Extract the (x, y) coordinate from the center of the cell holding the provided text.  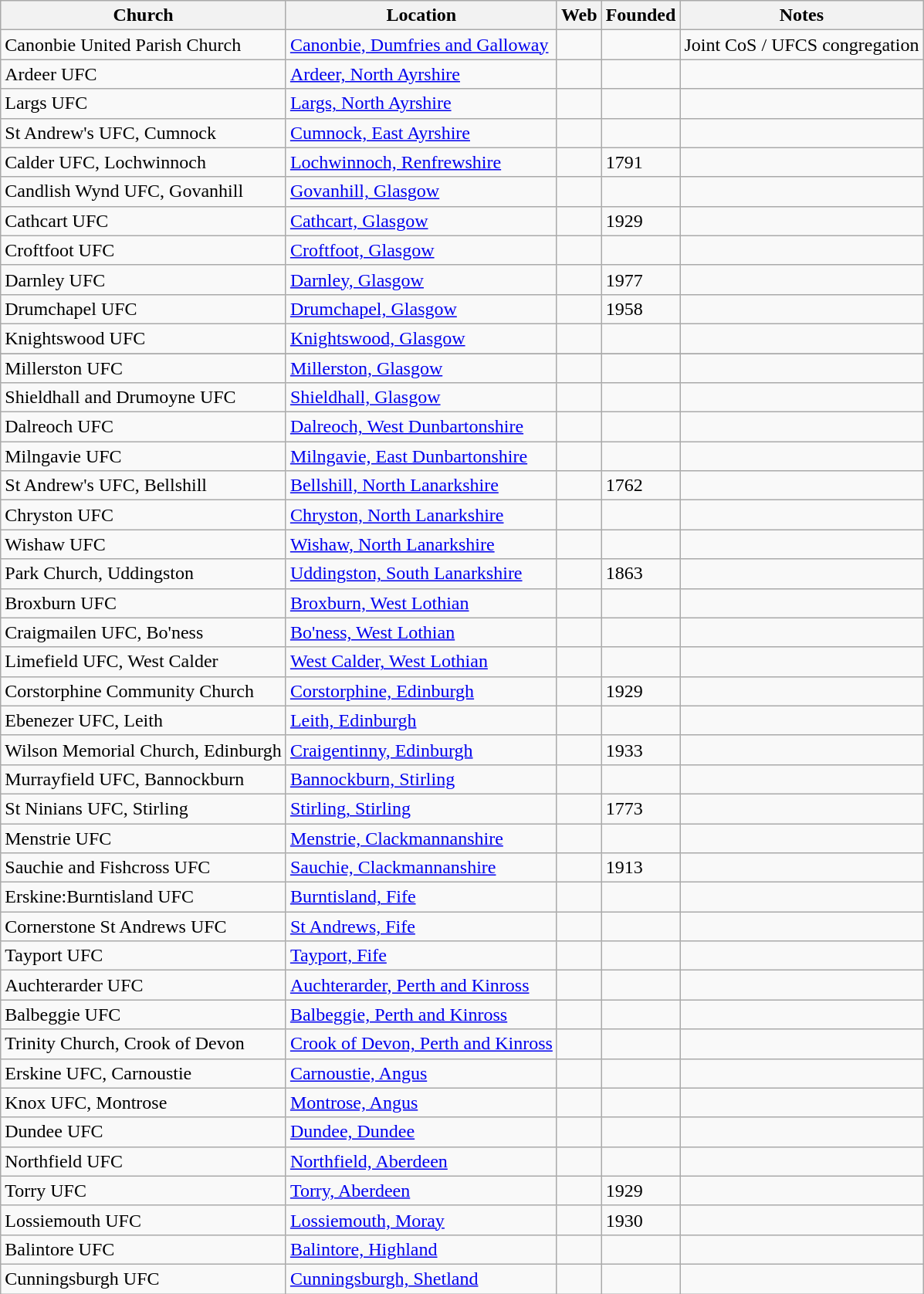
Cathcart UFC (144, 221)
Crook of Devon, Perth and Kinross (421, 1044)
1863 (641, 574)
Auchterarder, Perth and Kinross (421, 985)
1773 (641, 808)
1958 (641, 309)
Trinity Church, Crook of Devon (144, 1044)
Craigmailen UFC, Bo'ness (144, 632)
Croftfoot, Glasgow (421, 250)
1977 (641, 279)
1930 (641, 1220)
Milngavie UFC (144, 456)
Dundee, Dundee (421, 1132)
Chryston UFC (144, 515)
Notes (801, 15)
Joint CoS / UFCS congregation (801, 45)
Torry UFC (144, 1191)
Bannockburn, Stirling (421, 779)
Broxburn, West Lothian (421, 603)
Web (579, 15)
Church (144, 15)
Northfield, Aberdeen (421, 1161)
Founded (641, 15)
Bo'ness, West Lothian (421, 632)
Tayport UFC (144, 956)
Millerston, Glasgow (421, 368)
Shieldhall and Drumoyne UFC (144, 398)
Croftfoot UFC (144, 250)
1791 (641, 162)
Darnley UFC (144, 279)
Balbeggie, Perth and Kinross (421, 1015)
Murrayfield UFC, Bannockburn (144, 779)
Drumchapel, Glasgow (421, 309)
Ebenezer UFC, Leith (144, 720)
Lossiemouth, Moray (421, 1220)
Auchterarder UFC (144, 985)
Millerston UFC (144, 368)
Knightswood, Glasgow (421, 338)
Park Church, Uddingston (144, 574)
Leith, Edinburgh (421, 720)
Canonbie, Dumfries and Galloway (421, 45)
Ardeer, North Ayrshire (421, 74)
Location (421, 15)
Largs, North Ayrshire (421, 103)
1762 (641, 486)
Sauchie and Fishcross UFC (144, 868)
Shieldhall, Glasgow (421, 398)
St Ninians UFC, Stirling (144, 808)
Balintore, Highland (421, 1249)
Limefield UFC, West Calder (144, 662)
Largs UFC (144, 103)
Montrose, Angus (421, 1103)
Calder UFC, Lochwinnoch (144, 162)
Corstorphine Community Church (144, 691)
Dalreoch UFC (144, 427)
Balbeggie UFC (144, 1015)
Broxburn UFC (144, 603)
Govanhill, Glasgow (421, 191)
St Andrew's UFC, Bellshill (144, 486)
1913 (641, 868)
Wishaw, North Lanarkshire (421, 544)
Stirling, Stirling (421, 808)
Lossiemouth UFC (144, 1220)
Candlish Wynd UFC, Govanhill (144, 191)
Burntisland, Fife (421, 897)
Cumnock, East Ayrshire (421, 133)
Corstorphine, Edinburgh (421, 691)
Cunningsburgh UFC (144, 1279)
Canonbie United Parish Church (144, 45)
Milngavie, East Dunbartonshire (421, 456)
St Andrew's UFC, Cumnock (144, 133)
Knightswood UFC (144, 338)
Dundee UFC (144, 1132)
West Calder, West Lothian (421, 662)
Lochwinnoch, Renfrewshire (421, 162)
Torry, Aberdeen (421, 1191)
St Andrews, Fife (421, 926)
Northfield UFC (144, 1161)
Darnley, Glasgow (421, 279)
Dalreoch, West Dunbartonshire (421, 427)
Sauchie, Clackmannanshire (421, 868)
Menstrie, Clackmannanshire (421, 838)
Uddingston, South Lanarkshire (421, 574)
Chryston, North Lanarkshire (421, 515)
Ardeer UFC (144, 74)
Balintore UFC (144, 1249)
Cathcart, Glasgow (421, 221)
Knox UFC, Montrose (144, 1103)
1933 (641, 750)
Cornerstone St Andrews UFC (144, 926)
Erskine UFC, Carnoustie (144, 1073)
Craigentinny, Edinburgh (421, 750)
Bellshill, North Lanarkshire (421, 486)
Erskine:Burntisland UFC (144, 897)
Wishaw UFC (144, 544)
Cunningsburgh, Shetland (421, 1279)
Carnoustie, Angus (421, 1073)
Drumchapel UFC (144, 309)
Tayport, Fife (421, 956)
Menstrie UFC (144, 838)
Wilson Memorial Church, Edinburgh (144, 750)
